Return the [X, Y] coordinate for the center point of the cell that contains the specified text.  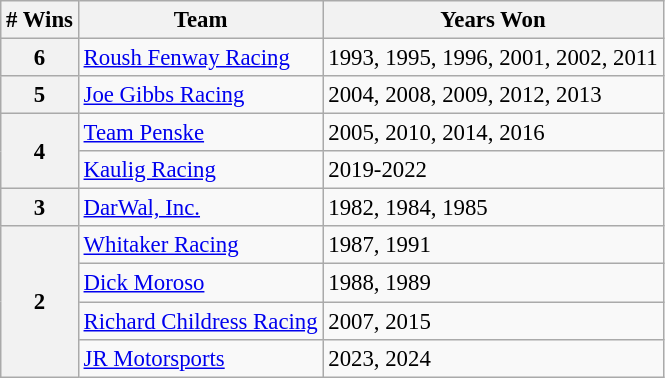
1993, 1995, 1996, 2001, 2002, 2011 [493, 58]
Team Penske [200, 133]
2005, 2010, 2014, 2016 [493, 133]
# Wins [40, 20]
6 [40, 58]
1987, 1991 [493, 245]
2004, 2008, 2009, 2012, 2013 [493, 95]
Joe Gibbs Racing [200, 95]
2007, 2015 [493, 321]
Kaulig Racing [200, 170]
2 [40, 301]
Years Won [493, 20]
DarWal, Inc. [200, 208]
4 [40, 152]
JR Motorsports [200, 358]
3 [40, 208]
Richard Childress Racing [200, 321]
2019-2022 [493, 170]
Roush Fenway Racing [200, 58]
Team [200, 20]
Dick Moroso [200, 283]
1982, 1984, 1985 [493, 208]
1988, 1989 [493, 283]
Whitaker Racing [200, 245]
2023, 2024 [493, 358]
5 [40, 95]
